Extract the [x, y] coordinate from the center of the cell holding the provided text.  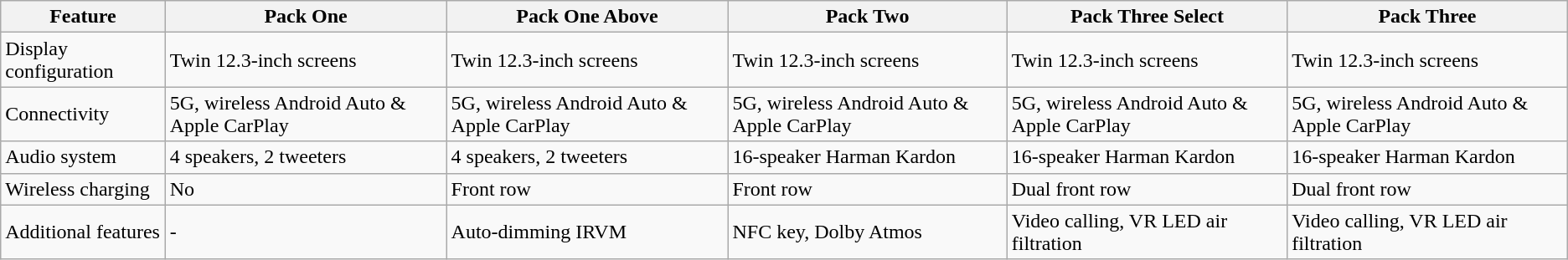
Pack One [306, 17]
Wireless charging [83, 189]
Pack Two [868, 17]
No [306, 189]
NFC key, Dolby Atmos [868, 232]
Auto-dimming IRVM [587, 232]
- [306, 232]
Additional features [83, 232]
Display configuration [83, 60]
Feature [83, 17]
Audio system [83, 157]
Pack Three [1427, 17]
Connectivity [83, 114]
Pack One Above [587, 17]
Pack Three Select [1147, 17]
